Capture the cell that displays the provided text and extract its [X, Y] central coordinate. 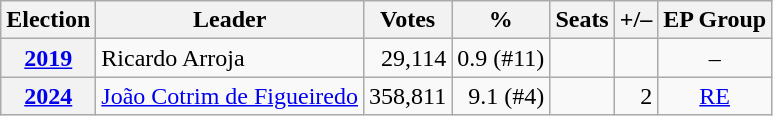
% [501, 20]
Seats [582, 20]
+/– [636, 20]
358,811 [408, 96]
9.1 (#4) [501, 96]
0.9 (#11) [501, 58]
29,114 [408, 58]
RE [715, 96]
Election [48, 20]
EP Group [715, 20]
2019 [48, 58]
Ricardo Arroja [230, 58]
Leader [230, 20]
Votes [408, 20]
João Cotrim de Figueiredo [230, 96]
– [715, 58]
2 [636, 96]
2024 [48, 96]
